Return the (X, Y) coordinate for the center point of the cell that contains the specified text.  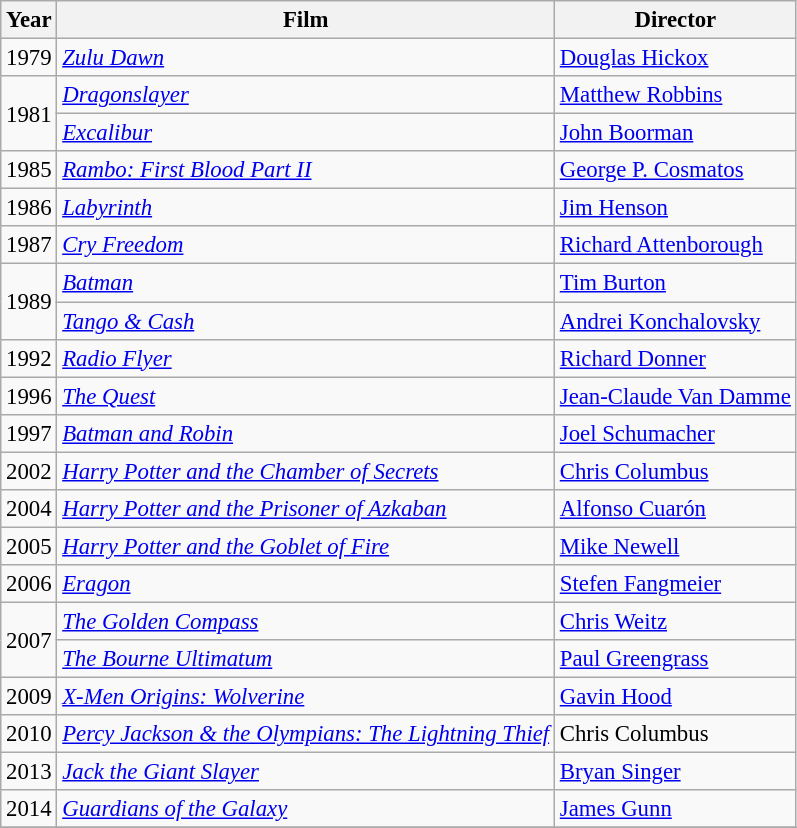
1989 (29, 302)
Guardians of the Galaxy (306, 809)
Eragon (306, 584)
Chris Weitz (675, 621)
2006 (29, 584)
1981 (29, 114)
Tim Burton (675, 283)
The Golden Compass (306, 621)
1979 (29, 58)
Richard Attenborough (675, 245)
Andrei Konchalovsky (675, 321)
Batman and Robin (306, 433)
Batman (306, 283)
Jim Henson (675, 208)
Joel Schumacher (675, 433)
Matthew Robbins (675, 95)
Gavin Hood (675, 697)
2013 (29, 772)
Zulu Dawn (306, 58)
Harry Potter and the Goblet of Fire (306, 546)
2004 (29, 509)
Year (29, 20)
Paul Greengrass (675, 659)
Radio Flyer (306, 358)
Alfonso Cuarón (675, 509)
1986 (29, 208)
Tango & Cash (306, 321)
Excalibur (306, 133)
Mike Newell (675, 546)
Harry Potter and the Prisoner of Azkaban (306, 509)
2007 (29, 640)
Percy Jackson & the Olympians: The Lightning Thief (306, 734)
Director (675, 20)
The Quest (306, 396)
1996 (29, 396)
Stefen Fangmeier (675, 584)
2009 (29, 697)
John Boorman (675, 133)
Bryan Singer (675, 772)
1987 (29, 245)
George P. Cosmatos (675, 170)
Rambo: First Blood Part II (306, 170)
X-Men Origins: Wolverine (306, 697)
The Bourne Ultimatum (306, 659)
Jack the Giant Slayer (306, 772)
1997 (29, 433)
Dragonslayer (306, 95)
Jean-Claude Van Damme (675, 396)
2010 (29, 734)
Douglas Hickox (675, 58)
2014 (29, 809)
Cry Freedom (306, 245)
Harry Potter and the Chamber of Secrets (306, 471)
2002 (29, 471)
James Gunn (675, 809)
Labyrinth (306, 208)
1985 (29, 170)
Film (306, 20)
1992 (29, 358)
2005 (29, 546)
Richard Donner (675, 358)
